Provide the [X, Y] coordinate of the cell's center where the given text is located.  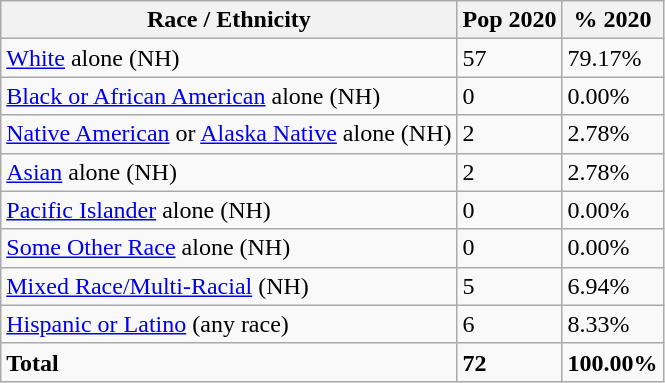
Black or African American alone (NH) [229, 96]
Native American or Alaska Native alone (NH) [229, 134]
Mixed Race/Multi-Racial (NH) [229, 286]
Total [229, 362]
Pacific Islander alone (NH) [229, 210]
Race / Ethnicity [229, 20]
Pop 2020 [510, 20]
100.00% [612, 362]
Hispanic or Latino (any race) [229, 324]
6.94% [612, 286]
8.33% [612, 324]
White alone (NH) [229, 58]
% 2020 [612, 20]
72 [510, 362]
5 [510, 286]
6 [510, 324]
57 [510, 58]
Asian alone (NH) [229, 172]
79.17% [612, 58]
Some Other Race alone (NH) [229, 248]
